From the cell containing the given text, extract its center point as (X, Y) coordinate. 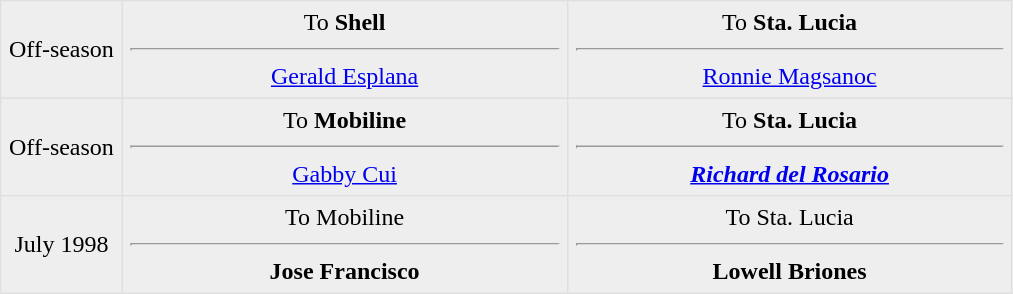
To MobilineGabby Cui (344, 147)
To Sta. LuciaRichard del Rosario (790, 147)
To Sta. LuciaLowell Briones (790, 245)
To MobilineJose Francisco (344, 245)
July 1998 (62, 245)
To Sta. LuciaRonnie Magsanoc (790, 50)
To ShellGerald Esplana (344, 50)
